Return (X, Y) of the center of cell containing provided text 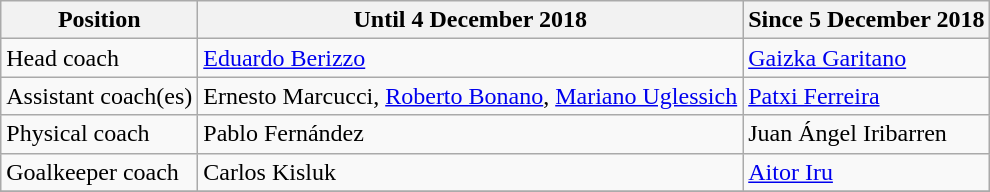
Physical coach (100, 134)
Since 5 December 2018 (866, 20)
Juan Ángel Iribarren (866, 134)
Pablo Fernández (470, 134)
Until 4 December 2018 (470, 20)
Ernesto Marcucci, Roberto Bonano, Mariano Uglessich (470, 96)
Position (100, 20)
Carlos Kisluk (470, 172)
Head coach (100, 58)
Gaizka Garitano (866, 58)
Aitor Iru (866, 172)
Patxi Ferreira (866, 96)
Goalkeeper coach (100, 172)
Eduardo Berizzo (470, 58)
Assistant coach(es) (100, 96)
